Detect which cell encompasses the target text, then output its [X, Y] center coordinate. 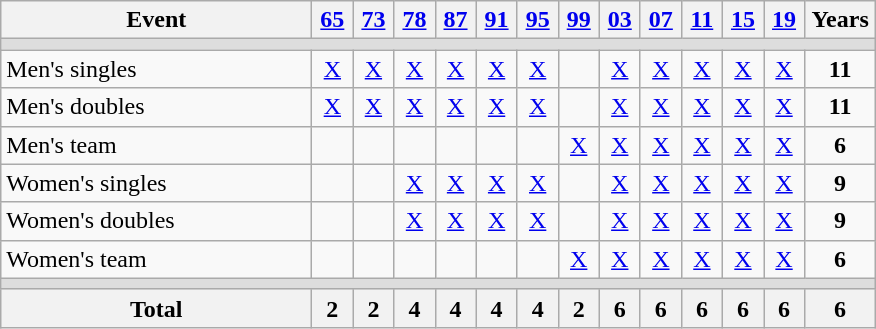
19 [784, 20]
65 [332, 20]
91 [496, 20]
07 [660, 20]
95 [538, 20]
Men's team [156, 145]
99 [578, 20]
Women's team [156, 259]
Event [156, 20]
78 [414, 20]
03 [620, 20]
Men's doubles [156, 107]
15 [742, 20]
Women's doubles [156, 221]
87 [456, 20]
73 [374, 20]
Men's singles [156, 69]
Total [156, 308]
Women's singles [156, 183]
Years [840, 20]
